Return (X, Y) of the center of cell containing provided text 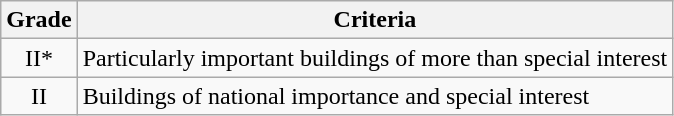
Grade (39, 20)
Buildings of national importance and special interest (375, 96)
II* (39, 58)
Particularly important buildings of more than special interest (375, 58)
Criteria (375, 20)
II (39, 96)
